Detect which cell encompasses the target text, then output its (X, Y) center coordinate. 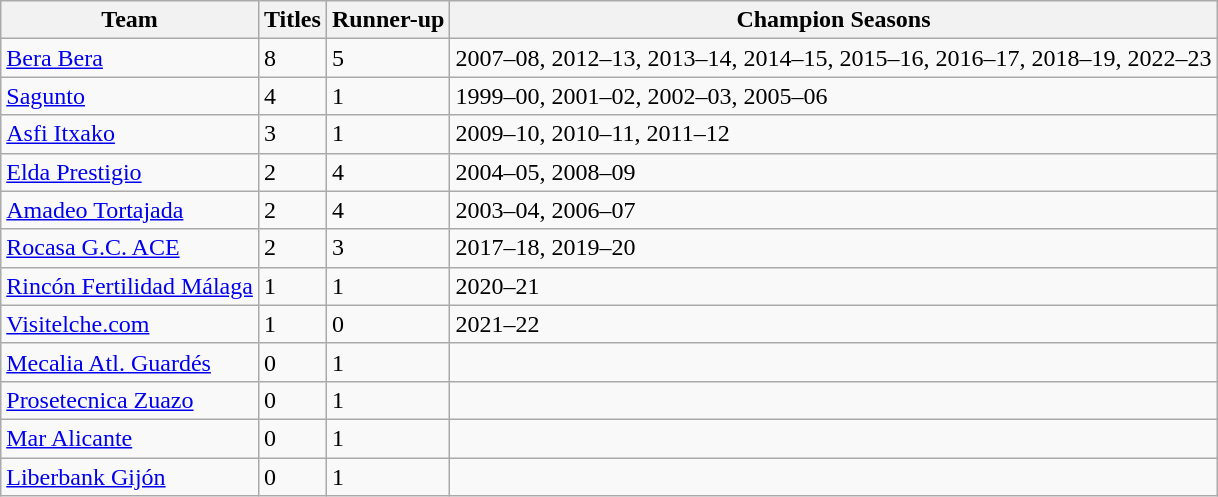
2009–10, 2010–11, 2011–12 (834, 134)
Titles (292, 20)
Elda Prestigio (130, 172)
2021–22 (834, 324)
Mar Alicante (130, 438)
Mecalia Atl. Guardés (130, 362)
Bera Bera (130, 58)
1999–00, 2001–02, 2002–03, 2005–06 (834, 96)
5 (388, 58)
Rincón Fertilidad Málaga (130, 286)
Liberbank Gijón (130, 477)
Visitelche.com (130, 324)
Prosetecnica Zuazo (130, 400)
2007–08, 2012–13, 2013–14, 2014–15, 2015–16, 2016–17, 2018–19, 2022–23 (834, 58)
Team (130, 20)
Amadeo Tortajada (130, 210)
Rocasa G.C. ACE (130, 248)
2004–05, 2008–09 (834, 172)
8 (292, 58)
2003–04, 2006–07 (834, 210)
Asfi Itxako (130, 134)
Runner-up (388, 20)
Sagunto (130, 96)
2017–18, 2019–20 (834, 248)
2020–21 (834, 286)
Champion Seasons (834, 20)
